Locate the cell with the specified text and output its (x, y) center coordinate. 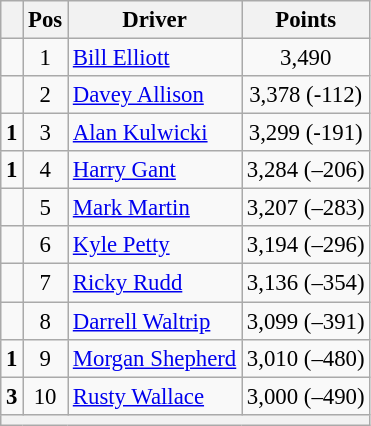
Ricky Rudd (155, 283)
Darrell Waltrip (155, 321)
Mark Martin (155, 208)
3,136 (–354) (306, 283)
3,010 (–480) (306, 358)
8 (46, 321)
6 (46, 245)
3,299 (-191) (306, 133)
Bill Elliott (155, 58)
9 (46, 358)
Driver (155, 20)
Pos (46, 20)
3,000 (–490) (306, 396)
Davey Allison (155, 95)
Morgan Shepherd (155, 358)
Points (306, 20)
5 (46, 208)
3,194 (–296) (306, 245)
2 (46, 95)
7 (46, 283)
4 (46, 170)
3,490 (306, 58)
Alan Kulwicki (155, 133)
Rusty Wallace (155, 396)
3,284 (–206) (306, 170)
3,378 (-112) (306, 95)
10 (46, 396)
Kyle Petty (155, 245)
3,207 (–283) (306, 208)
Harry Gant (155, 170)
3,099 (–391) (306, 321)
